Extract the [X, Y] coordinate from the center of the cell holding the provided text.  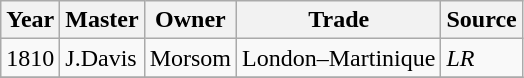
Year [30, 20]
Owner [190, 20]
London–Martinique [339, 58]
1810 [30, 58]
J.Davis [102, 58]
Master [102, 20]
Source [482, 20]
LR [482, 58]
Trade [339, 20]
Morsom [190, 58]
